Capture the cell that displays the provided text and extract its (x, y) central coordinate. 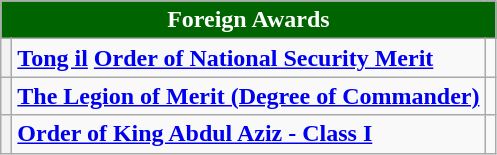
The Legion of Merit (Degree of Commander) (248, 96)
Tong il Order of National Security Merit (248, 58)
Order of King Abdul Aziz - Class I (248, 134)
Foreign Awards (248, 20)
